Locate the cell with the specified text and output its (x, y) center coordinate. 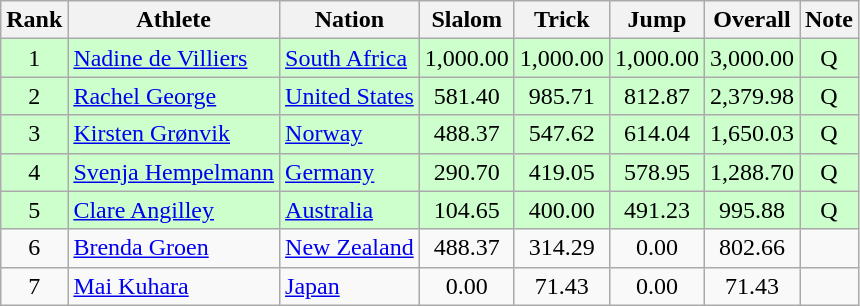
Australia (350, 210)
419.05 (562, 172)
Nation (350, 20)
4 (34, 172)
1 (34, 58)
547.62 (562, 134)
985.71 (562, 96)
Note (830, 20)
Rank (34, 20)
Overall (752, 20)
Japan (350, 286)
Athlete (174, 20)
491.23 (656, 210)
Rachel George (174, 96)
United States (350, 96)
Germany (350, 172)
South Africa (350, 58)
Mai Kuhara (174, 286)
2 (34, 96)
314.29 (562, 248)
3 (34, 134)
104.65 (466, 210)
Nadine de Villiers (174, 58)
Svenja Hempelmann (174, 172)
Kirsten Grønvik (174, 134)
995.88 (752, 210)
6 (34, 248)
7 (34, 286)
3,000.00 (752, 58)
5 (34, 210)
New Zealand (350, 248)
400.00 (562, 210)
Jump (656, 20)
1,650.03 (752, 134)
614.04 (656, 134)
Slalom (466, 20)
290.70 (466, 172)
802.66 (752, 248)
578.95 (656, 172)
2,379.98 (752, 96)
Norway (350, 134)
Trick (562, 20)
812.87 (656, 96)
Clare Angilley (174, 210)
581.40 (466, 96)
Brenda Groen (174, 248)
1,288.70 (752, 172)
